Scan for the cell matching the given text and deliver its (x, y) coordinate at center. 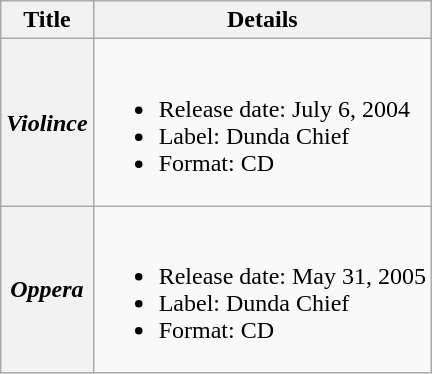
Violince (47, 122)
Title (47, 20)
Oppera (47, 290)
Release date: May 31, 2005Label: Dunda ChiefFormat: CD (262, 290)
Details (262, 20)
Release date: July 6, 2004Label: Dunda ChiefFormat: CD (262, 122)
